Detect which cell encompasses the target text, then output its (x, y) center coordinate. 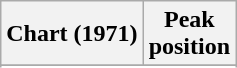
Chart (1971) (72, 34)
Peakposition (189, 34)
